For the text-containing cell, return its midpoint in (X, Y) coordinate format. 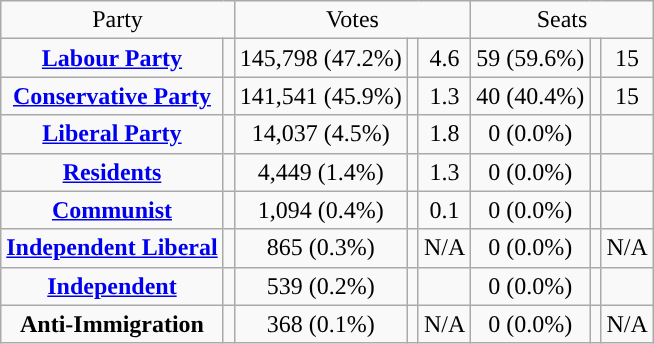
14,037 (4.5%) (320, 134)
Seats (562, 20)
Labour Party (112, 58)
Communist (112, 210)
Votes (352, 20)
1,094 (0.4%) (320, 210)
Independent Liberal (112, 248)
0.1 (444, 210)
Liberal Party (112, 134)
Residents (112, 172)
4.6 (444, 58)
1.8 (444, 134)
Party (118, 20)
4,449 (1.4%) (320, 172)
145,798 (47.2%) (320, 58)
40 (40.4%) (530, 96)
Conservative Party (112, 96)
Anti-Immigration (112, 324)
141,541 (45.9%) (320, 96)
59 (59.6%) (530, 58)
539 (0.2%) (320, 286)
368 (0.1%) (320, 324)
865 (0.3%) (320, 248)
Independent (112, 286)
